Capture the cell that displays the provided text and extract its [x, y] central coordinate. 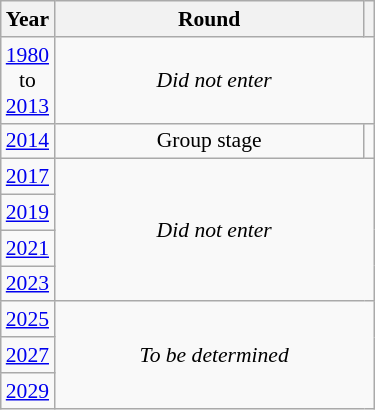
2017 [28, 177]
To be determined [214, 356]
2019 [28, 213]
2025 [28, 320]
1980to2013 [28, 80]
Round [209, 19]
2023 [28, 284]
2029 [28, 391]
2014 [28, 141]
2021 [28, 248]
Group stage [209, 141]
Year [28, 19]
2027 [28, 355]
